For the text-containing cell, return its midpoint in [x, y] coordinate format. 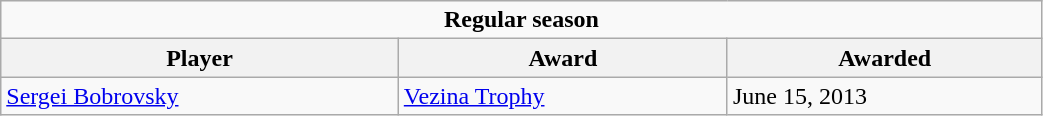
Player [200, 58]
Sergei Bobrovsky [200, 96]
Regular season [522, 20]
Award [562, 58]
Awarded [884, 58]
Vezina Trophy [562, 96]
June 15, 2013 [884, 96]
